Scan for the cell matching the given text and deliver its [x, y] coordinate at center. 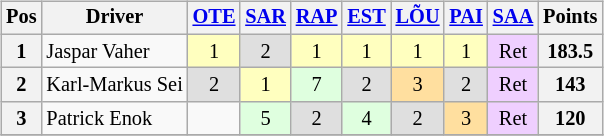
5 [265, 119]
LÕU [418, 18]
143 [570, 85]
4 [366, 119]
RAP [317, 18]
Jaspar Vaher [114, 51]
Points [570, 18]
PAI [466, 18]
OTE [214, 18]
Driver [114, 18]
EST [366, 18]
120 [570, 119]
SAA [513, 18]
Pos [21, 18]
SAR [265, 18]
Patrick Enok [114, 119]
7 [317, 85]
Karl-Markus Sei [114, 85]
183.5 [570, 51]
